Locate the cell with the specified text and output its (X, Y) center coordinate. 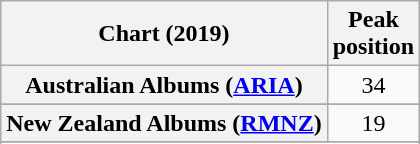
Peak position (373, 34)
Australian Albums (ARIA) (164, 85)
34 (373, 85)
New Zealand Albums (RMNZ) (164, 123)
19 (373, 123)
Chart (2019) (164, 34)
